Find where the given text appears and provide that cell's center as [X, Y] coordinate. 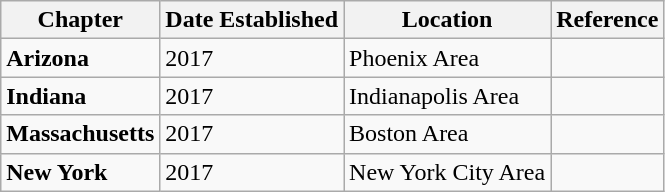
Indianapolis Area [448, 96]
Location [448, 20]
Massachusetts [80, 134]
Phoenix Area [448, 58]
Date Established [252, 20]
Indiana [80, 96]
New York [80, 172]
Arizona [80, 58]
New York City Area [448, 172]
Boston Area [448, 134]
Reference [608, 20]
Chapter [80, 20]
